Output the [X, Y] coordinate of the center of the cell containing the given text.  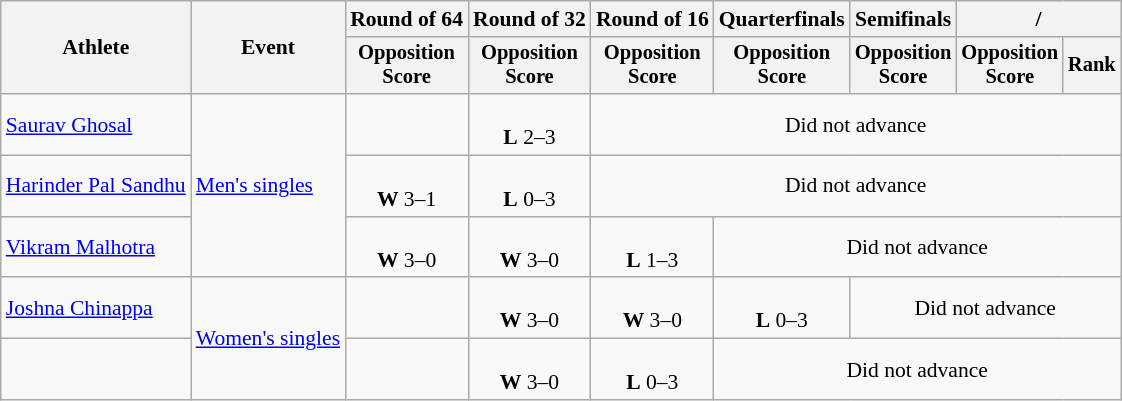
Men's singles [268, 186]
Women's singles [268, 339]
Vikram Malhotra [96, 248]
Round of 16 [652, 19]
Round of 32 [530, 19]
Semifinals [904, 19]
/ [1038, 19]
L 2–3 [530, 124]
Saurav Ghosal [96, 124]
Rank [1092, 66]
L 1–3 [652, 248]
W 3–1 [406, 186]
Quarterfinals [782, 19]
Athlete [96, 48]
Event [268, 48]
Round of 64 [406, 19]
Joshna Chinappa [96, 308]
Harinder Pal Sandhu [96, 186]
